Return [X, Y] of the center of cell containing provided text 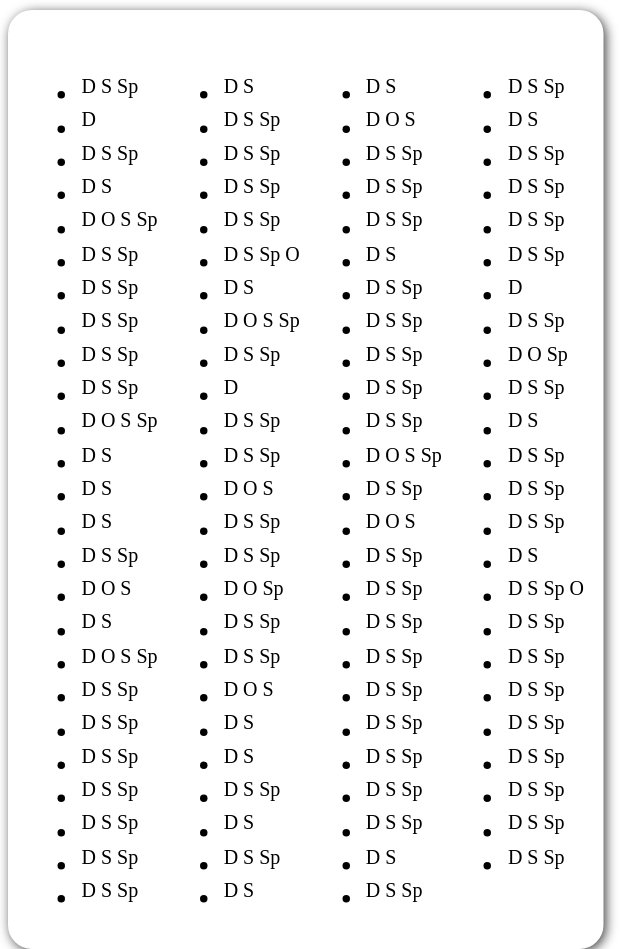
D SD S SpD S SpD S SpD S SpD S Sp OD SD O S SpD S SpDD S SpD S SpD O SD S SpD S SpD O SpD S SpD S SpD O SD SD SD S SpD SD S SpD S [232, 480]
D SD O SD S SpD S SpD S SpD SD S SpD S SpD S SpD S SpD S SpD O S SpD S SpD O SD S SpD S SpD S SpD S SpD S SpD S SpD S SpD S SpD S SpD SD S Sp [374, 480]
D S SpD SD S SpD S SpD S SpD S SpDD S SpD O SpD S SpD SD S SpD S SpD S SpD SD S Sp OD S SpD S SpD S SpD S SpD S SpD S SpD S SpD S Sp [516, 480]
D S SpDD S SpD SD O S SpD S SpD S SpD S SpD S SpD S SpD O S SpD SD SD SD S SpD O SD SD O S SpD S SpD S SpD S SpD S SpD S SpD S SpD S Sp [90, 480]
